Pinpoint the cell where the given text exists, returning its [x, y] midpoint coordinate. 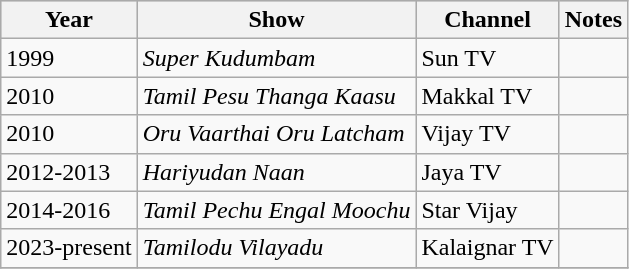
Vijay TV [488, 134]
Sun TV [488, 58]
Show [276, 20]
Jaya TV [488, 172]
Makkal TV [488, 96]
1999 [69, 58]
Star Vijay [488, 210]
Hariyudan Naan [276, 172]
Channel [488, 20]
2012-2013 [69, 172]
Oru Vaarthai Oru Latcham [276, 134]
Tamil Pechu Engal Moochu [276, 210]
Super Kudumbam [276, 58]
Kalaignar TV [488, 248]
2014-2016 [69, 210]
Tamilodu Vilayadu [276, 248]
2023-present [69, 248]
Notes [593, 20]
Year [69, 20]
Tamil Pesu Thanga Kaasu [276, 96]
